Return [x, y] of the center of cell containing provided text 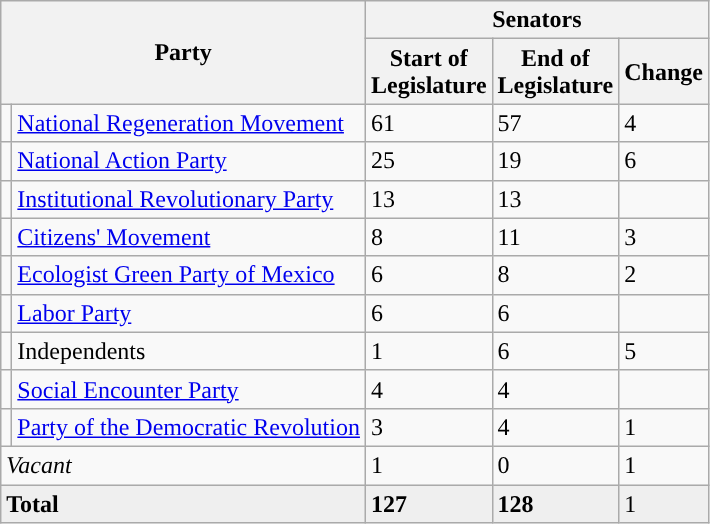
2 [664, 275]
19 [556, 161]
Change [664, 72]
Social Encounter Party [189, 389]
128 [556, 503]
5 [664, 351]
National Regeneration Movement [189, 123]
End ofLegislature [556, 72]
Institutional Revolutionary Party [189, 199]
Party [184, 52]
Senators [536, 20]
Ecologist Green Party of Mexico [189, 275]
Labor Party [189, 313]
National Action Party [189, 161]
25 [428, 161]
Start ofLegislature [428, 72]
0 [556, 465]
57 [556, 123]
127 [428, 503]
Independents [189, 351]
61 [428, 123]
Vacant [184, 465]
Citizens' Movement [189, 237]
Total [184, 503]
Party of the Democratic Revolution [189, 427]
11 [556, 237]
